Identify which cell holds the provided text, then report its [X, Y] central coordinate. 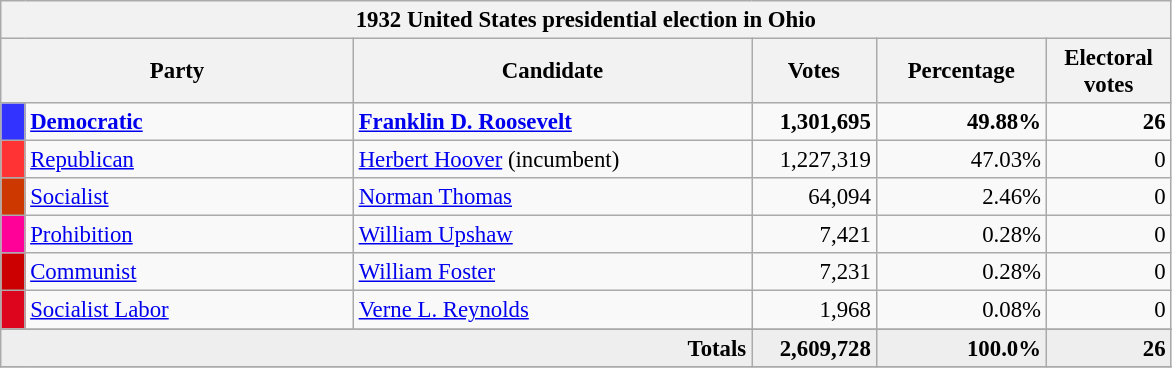
Socialist Labor [189, 310]
Percentage [961, 72]
2,609,728 [814, 348]
47.03% [961, 160]
7,421 [814, 235]
Franklin D. Roosevelt [552, 122]
100.0% [961, 348]
1,301,695 [814, 122]
Communist [189, 273]
49.88% [961, 122]
Party [178, 72]
Prohibition [189, 235]
Democratic [189, 122]
Socialist [189, 197]
7,231 [814, 273]
Norman Thomas [552, 197]
Votes [814, 72]
2.46% [961, 197]
Herbert Hoover (incumbent) [552, 160]
0.08% [961, 310]
Candidate [552, 72]
1932 United States presidential election in Ohio [586, 20]
1,968 [814, 310]
1,227,319 [814, 160]
Verne L. Reynolds [552, 310]
Totals [376, 348]
64,094 [814, 197]
William Upshaw [552, 235]
Republican [189, 160]
William Foster [552, 273]
Electoral votes [1108, 72]
